Capture the cell that displays the provided text and extract its [x, y] central coordinate. 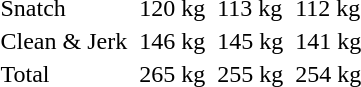
145 kg [250, 41]
146 kg [172, 41]
